For the text-containing cell, return its midpoint in [X, Y] coordinate format. 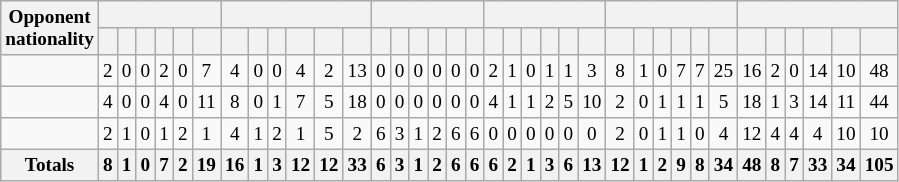
Opponentnationality [50, 28]
44 [879, 102]
105 [879, 166]
9 [682, 166]
25 [723, 71]
Totals [50, 166]
19 [206, 166]
